Output the (X, Y) coordinate of the center of the cell containing the given text.  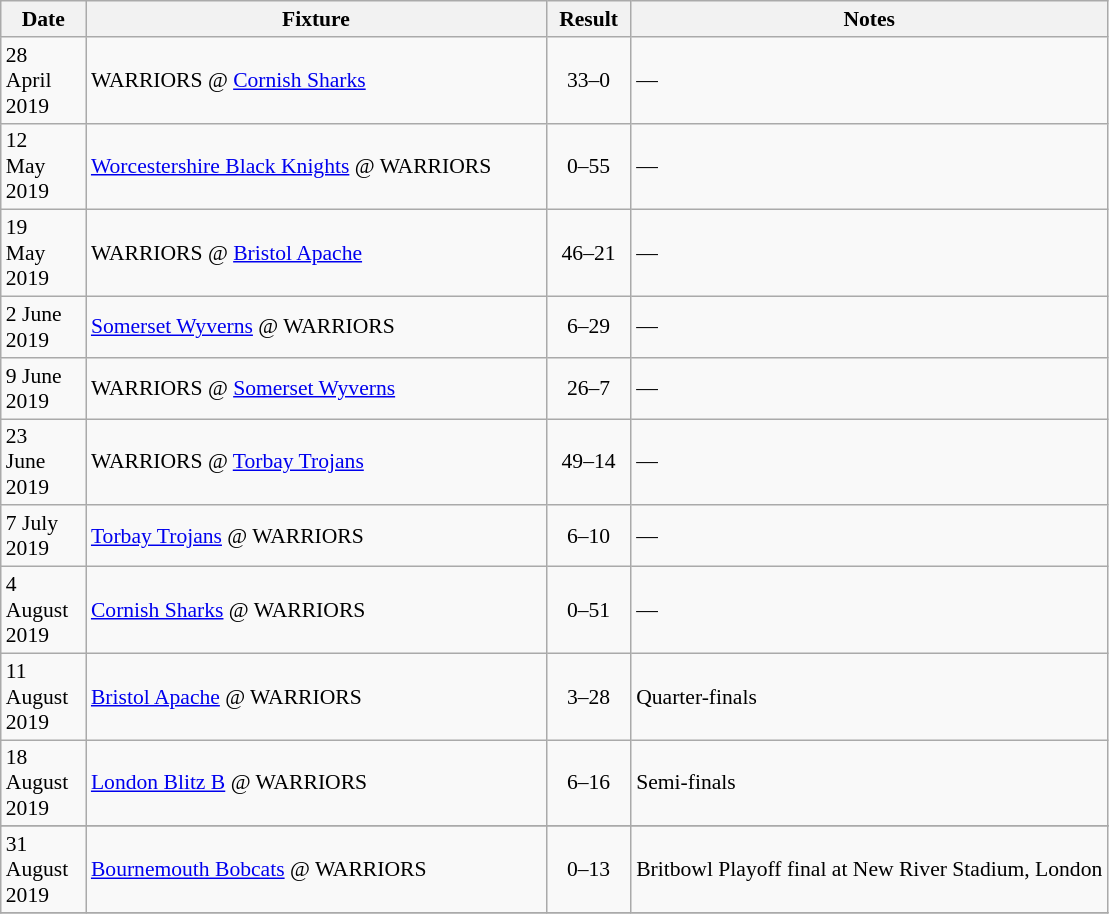
31 August 2019 (44, 870)
9 June 2019 (44, 388)
26–7 (588, 388)
49–14 (588, 462)
Semi-finals (869, 784)
33–0 (588, 80)
19 May 2019 (44, 254)
Britbowl Playoff final at New River Stadium, London (869, 870)
18 August 2019 (44, 784)
Somerset Wyverns @ WARRIORS (316, 328)
4 August 2019 (44, 610)
Torbay Trojans @ WARRIORS (316, 536)
0–55 (588, 166)
WARRIORS @ Torbay Trojans (316, 462)
12 May 2019 (44, 166)
Fixture (316, 19)
Notes (869, 19)
46–21 (588, 254)
7 July 2019 (44, 536)
23 June 2019 (44, 462)
WARRIORS @ Somerset Wyverns (316, 388)
Bournemouth Bobcats @ WARRIORS (316, 870)
3–28 (588, 696)
6–16 (588, 784)
28 April 2019 (44, 80)
Bristol Apache @ WARRIORS (316, 696)
London Blitz B @ WARRIORS (316, 784)
WARRIORS @ Bristol Apache (316, 254)
11 August 2019 (44, 696)
0–51 (588, 610)
Quarter-finals (869, 696)
Date (44, 19)
0–13 (588, 870)
Worcestershire Black Knights @ WARRIORS (316, 166)
6–29 (588, 328)
6–10 (588, 536)
Cornish Sharks @ WARRIORS (316, 610)
Result (588, 19)
WARRIORS @ Cornish Sharks (316, 80)
2 June 2019 (44, 328)
